Return [X, Y] of the center of cell containing provided text 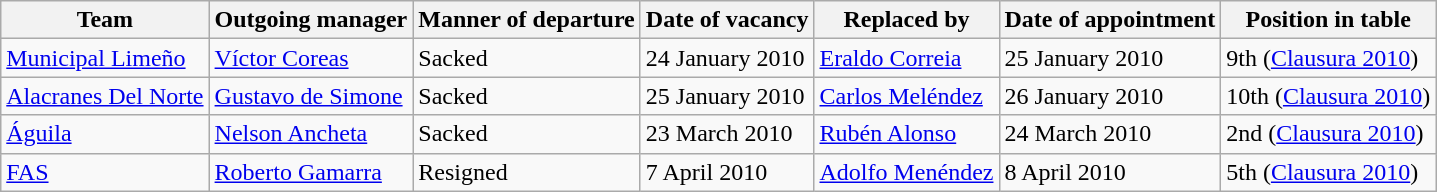
9th (Clausura 2010) [1328, 58]
Replaced by [906, 20]
Position in table [1328, 20]
Outgoing manager [311, 20]
FAS [105, 172]
Date of vacancy [727, 20]
7 April 2010 [727, 172]
2nd (Clausura 2010) [1328, 134]
Alacranes Del Norte [105, 96]
Manner of departure [526, 20]
Águila [105, 134]
5th (Clausura 2010) [1328, 172]
Rubén Alonso [906, 134]
Roberto Gamarra [311, 172]
24 March 2010 [1110, 134]
Municipal Limeño [105, 58]
Nelson Ancheta [311, 134]
Date of appointment [1110, 20]
Resigned [526, 172]
Carlos Meléndez [906, 96]
10th (Clausura 2010) [1328, 96]
8 April 2010 [1110, 172]
Adolfo Menéndez [906, 172]
24 January 2010 [727, 58]
Víctor Coreas [311, 58]
26 January 2010 [1110, 96]
Eraldo Correia [906, 58]
23 March 2010 [727, 134]
Team [105, 20]
Gustavo de Simone [311, 96]
